Capture the cell that displays the provided text and extract its [X, Y] central coordinate. 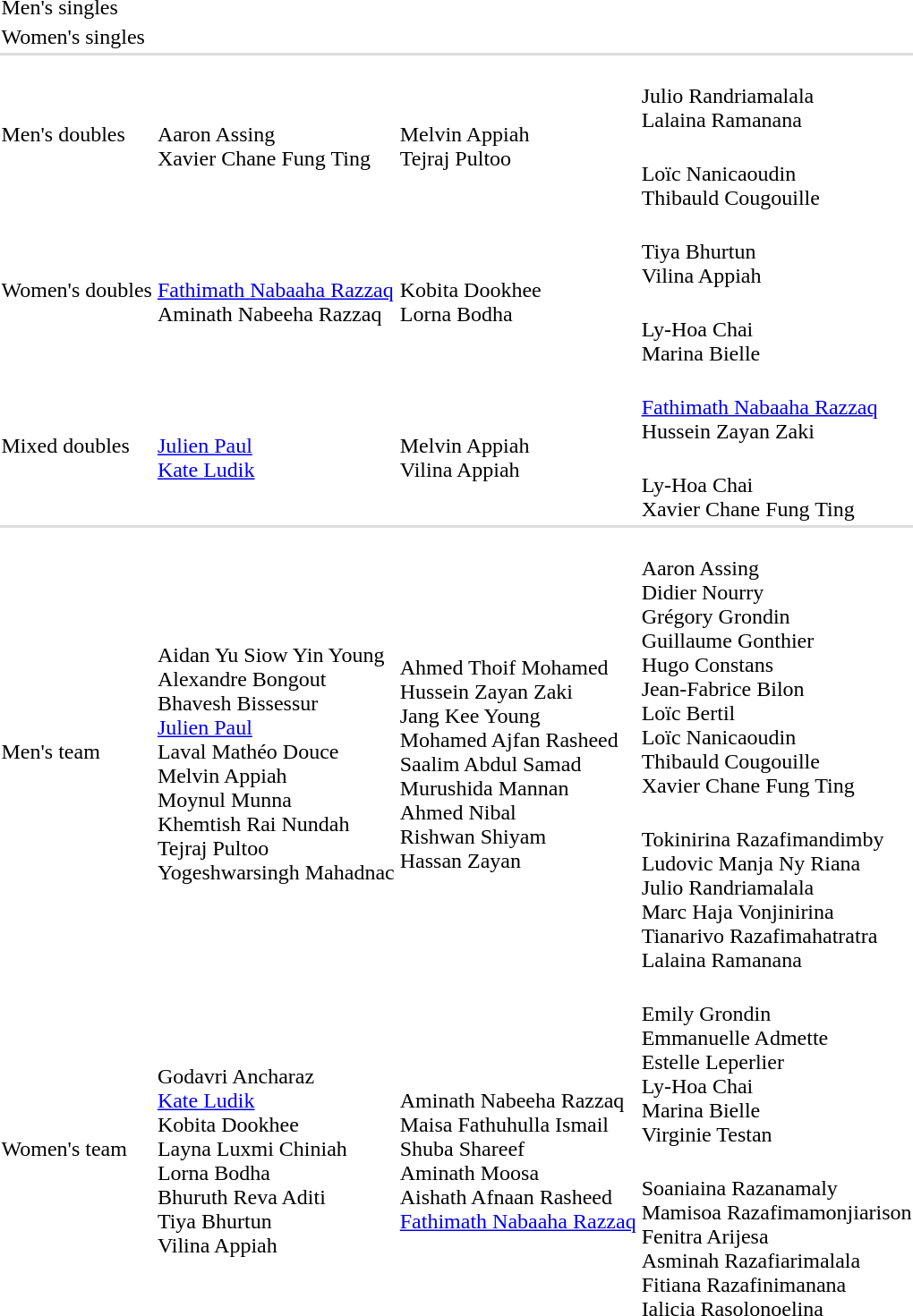
Ly-Hoa ChaiMarina Bielle [777, 329]
Melvin AppiahVilina Appiah [517, 446]
Women's singles [77, 37]
Men's team [77, 751]
Melvin AppiahTejraj Pultoo [517, 134]
Tiya BhurtunVilina Appiah [777, 251]
Tokinirina RazafimandimbyLudovic Manja Ny RianaJulio RandriamalalaMarc Haja VonjinirinaTianarivo RazafimahatratraLalaina Ramanana [777, 887]
Fathimath Nabaaha RazzaqAminath Nabeeha Razzaq [276, 290]
Loïc NanicaoudinThibauld Cougouille [777, 174]
Ly-Hoa ChaiXavier Chane Fung Ting [777, 485]
Ahmed Thoif MohamedHussein Zayan ZakiJang Kee YoungMohamed Ajfan RasheedSaalim Abdul SamadMurushida MannanAhmed NibalRishwan ShiyamHassan Zayan [517, 751]
Fathimath Nabaaha RazzaqHussein Zayan Zaki [777, 407]
Kobita DookheeLorna Bodha [517, 290]
Julio RandriamalalaLalaina Ramanana [777, 96]
Aaron AssingXavier Chane Fung Ting [276, 134]
Women's doubles [77, 290]
Mixed doubles [77, 446]
Men's doubles [77, 134]
Julien PaulKate Ludik [276, 446]
Emily GrondinEmmanuelle AdmetteEstelle LeperlierLy-Hoa ChaiMarina BielleVirginie Testan [777, 1062]
